Locate the cell with the specified text and output its (X, Y) center coordinate. 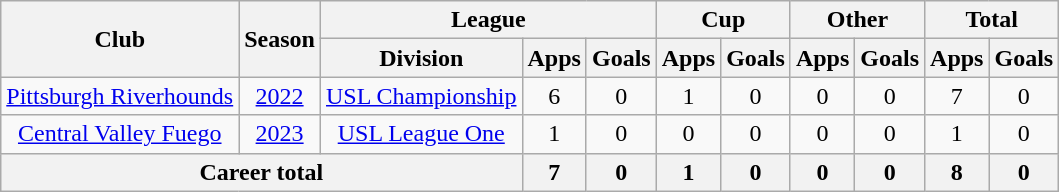
2022 (280, 96)
Career total (262, 172)
2023 (280, 134)
Total (992, 20)
6 (554, 96)
Cup (723, 20)
Season (280, 39)
USL League One (421, 134)
Other (857, 20)
Club (120, 39)
Central Valley Fuego (120, 134)
8 (957, 172)
Pittsburgh Riverhounds (120, 96)
League (488, 20)
Division (421, 58)
USL Championship (421, 96)
